Detect which cell encompasses the target text, then output its [X, Y] center coordinate. 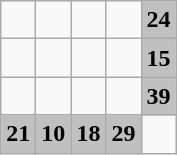
18 [88, 134]
29 [124, 134]
24 [158, 20]
15 [158, 58]
21 [18, 134]
10 [54, 134]
39 [158, 96]
